Find where the given text appears and provide that cell's center as [x, y] coordinate. 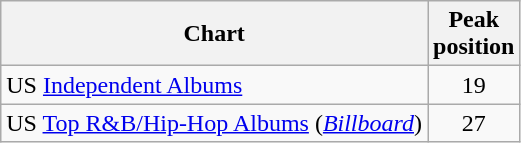
US Top R&B/Hip-Hop Albums (Billboard) [214, 123]
US Independent Albums [214, 85]
19 [474, 85]
27 [474, 123]
Peakposition [474, 34]
Chart [214, 34]
